Extract the (x, y) coordinate from the center of the cell holding the provided text.  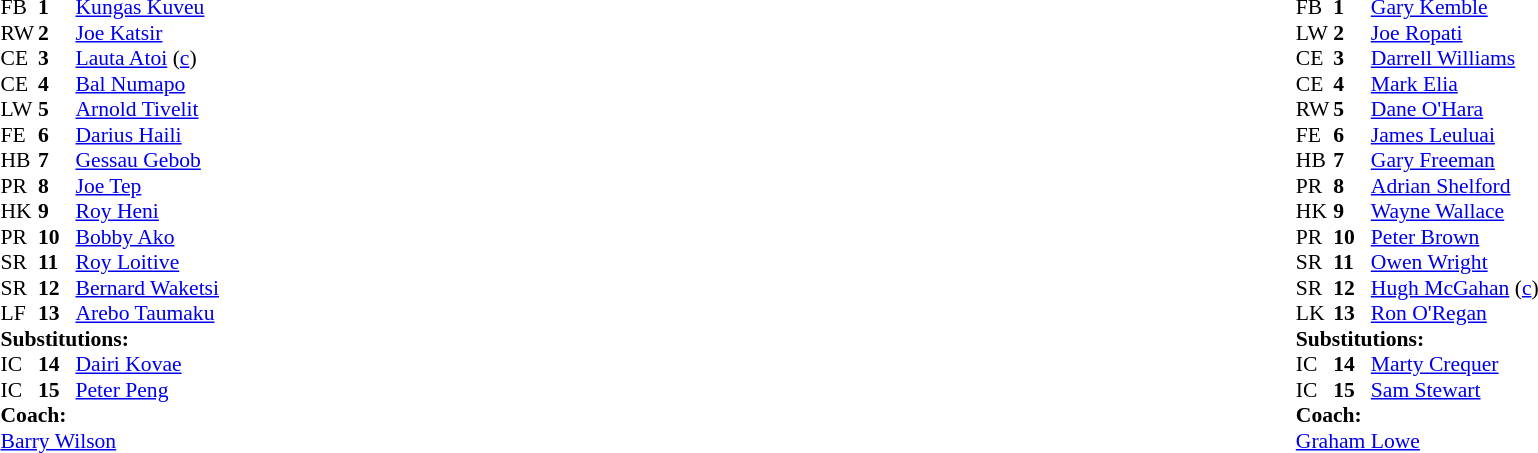
LF (19, 313)
Dairi Kovae (148, 365)
Roy Loitive (148, 263)
Arebo Taumaku (148, 313)
Peter Peng (148, 390)
LK (1315, 313)
Arnold Tivelit (148, 109)
Darius Haili (148, 135)
Gessau Gebob (148, 161)
Bal Numapo (148, 84)
Lauta Atoi (c) (148, 59)
Roy Heni (148, 211)
Substitutions: (110, 339)
Coach: (110, 415)
Bernard Waketsi (148, 288)
Joe Katsir (148, 33)
Bobby Ako (148, 237)
Joe Tep (148, 186)
